Find where the given text appears and provide that cell's center as (x, y) coordinate. 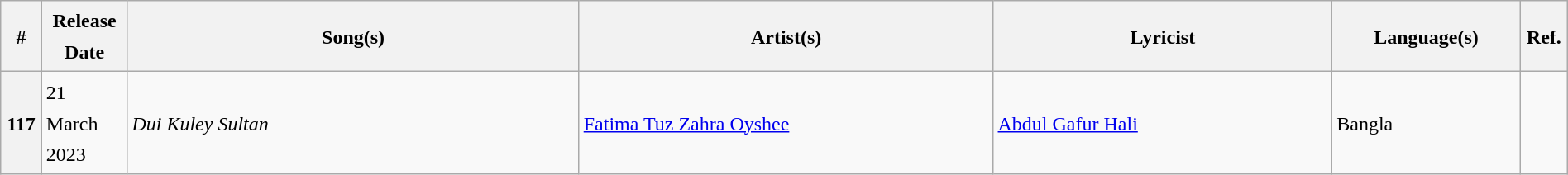
117 (22, 123)
Dui Kuley Sultan (353, 123)
Song(s) (353, 36)
Release Date (84, 36)
21 March 2023 (84, 123)
Artist(s) (786, 36)
# (22, 36)
Fatima Tuz Zahra Oyshee (786, 123)
Language(s) (1427, 36)
Ref. (1543, 36)
Abdul Gafur Hali (1163, 123)
Lyricist (1163, 36)
Bangla (1427, 123)
